Provide the (x, y) coordinate of the cell's center where the given text is located.  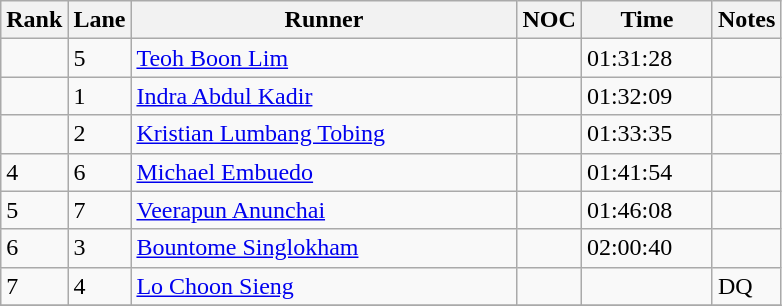
Bountome Singlokham (324, 248)
Michael Embuedo (324, 172)
NOC (549, 20)
Indra Abdul Kadir (324, 96)
Lo Choon Sieng (324, 286)
1 (100, 96)
Runner (324, 20)
2 (100, 134)
Veerapun Anunchai (324, 210)
Notes (746, 20)
01:46:08 (646, 210)
Kristian Lumbang Tobing (324, 134)
Time (646, 20)
02:00:40 (646, 248)
3 (100, 248)
01:32:09 (646, 96)
01:41:54 (646, 172)
Lane (100, 20)
Rank (34, 20)
Teoh Boon Lim (324, 58)
01:33:35 (646, 134)
DQ (746, 286)
01:31:28 (646, 58)
